Capture the cell that displays the provided text and extract its [x, y] central coordinate. 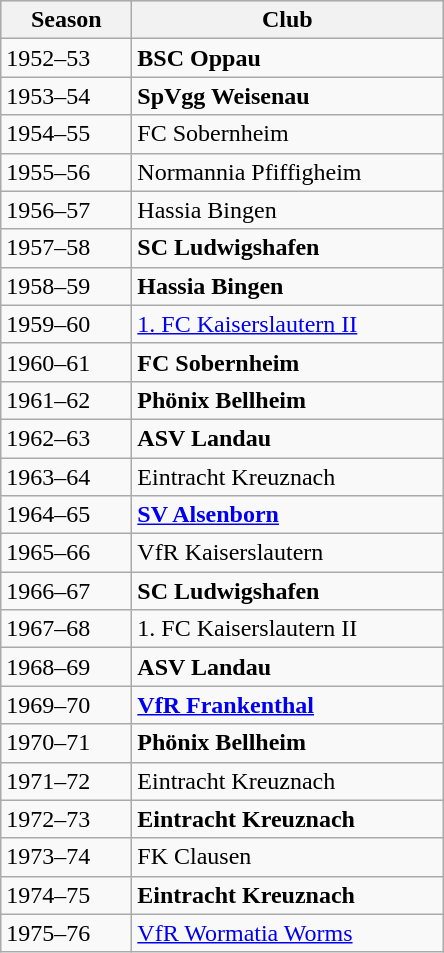
1957–58 [66, 248]
1962–63 [66, 438]
1967–68 [66, 629]
1961–62 [66, 400]
Club [288, 20]
1958–59 [66, 286]
SpVgg Weisenau [288, 96]
1956–57 [66, 210]
VfR Wormatia Worms [288, 933]
1954–55 [66, 134]
1972–73 [66, 819]
VfR Frankenthal [288, 705]
1970–71 [66, 743]
Season [66, 20]
1968–69 [66, 667]
1952–53 [66, 58]
1969–70 [66, 705]
SV Alsenborn [288, 515]
Normannia Pfiffigheim [288, 172]
1955–56 [66, 172]
1965–66 [66, 553]
1963–64 [66, 477]
1964–65 [66, 515]
1953–54 [66, 96]
1959–60 [66, 324]
VfR Kaiserslautern [288, 553]
1966–67 [66, 591]
1974–75 [66, 895]
1971–72 [66, 781]
1960–61 [66, 362]
FK Clausen [288, 857]
1975–76 [66, 933]
BSC Oppau [288, 58]
1973–74 [66, 857]
